Determine the (x, y) coordinate at the center of the cell enclosing the given text.  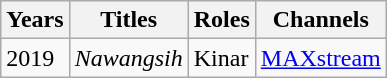
Nawangsih (128, 58)
Kinar (222, 58)
Channels (320, 20)
Titles (128, 20)
Years (35, 20)
2019 (35, 58)
MAXstream (320, 58)
Roles (222, 20)
